For the text-containing cell, return its midpoint in [X, Y] coordinate format. 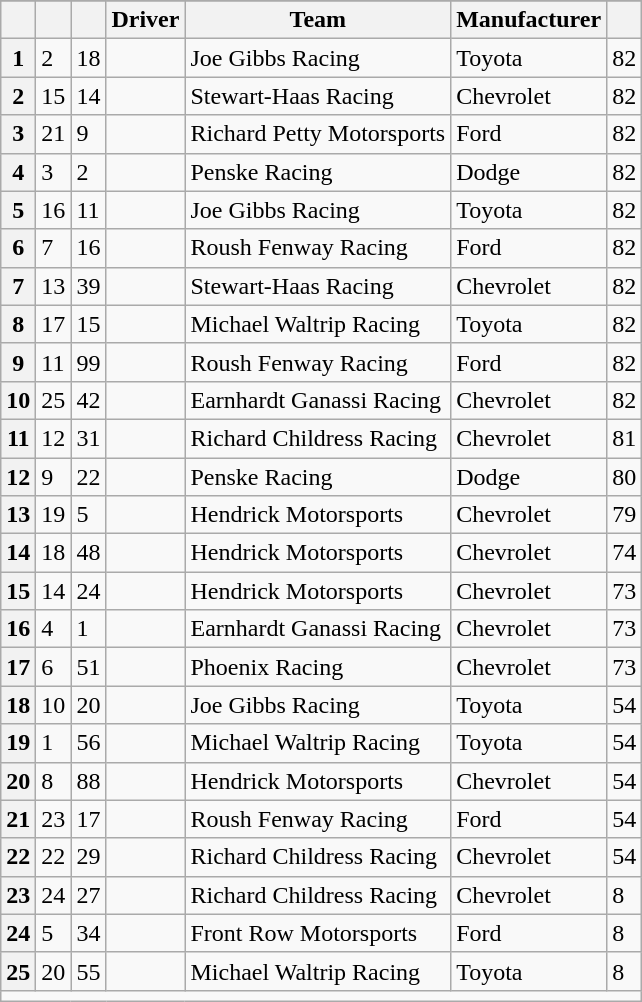
39 [88, 286]
31 [88, 438]
51 [88, 667]
Phoenix Racing [318, 667]
34 [88, 933]
Front Row Motorsports [318, 933]
88 [88, 781]
27 [88, 895]
Manufacturer [529, 20]
56 [88, 743]
Driver [146, 20]
81 [624, 438]
79 [624, 515]
55 [88, 971]
29 [88, 857]
Team [318, 20]
48 [88, 553]
99 [88, 362]
Richard Petty Motorsports [318, 134]
74 [624, 553]
42 [88, 400]
80 [624, 477]
